Identify which cell holds the provided text, then report its [X, Y] central coordinate. 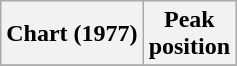
Chart (1977) [72, 34]
Peakposition [189, 34]
